Capture the cell that displays the provided text and extract its [x, y] central coordinate. 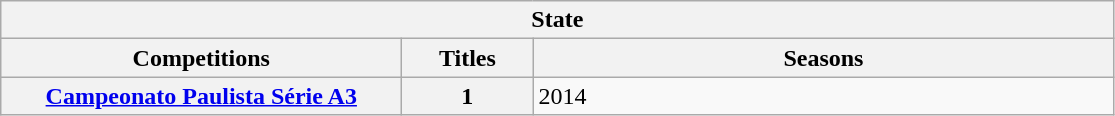
Seasons [824, 58]
2014 [824, 96]
Titles [468, 58]
Competitions [202, 58]
1 [468, 96]
Campeonato Paulista Série A3 [202, 96]
State [558, 20]
